Find where the given text appears and provide that cell's center as [X, Y] coordinate. 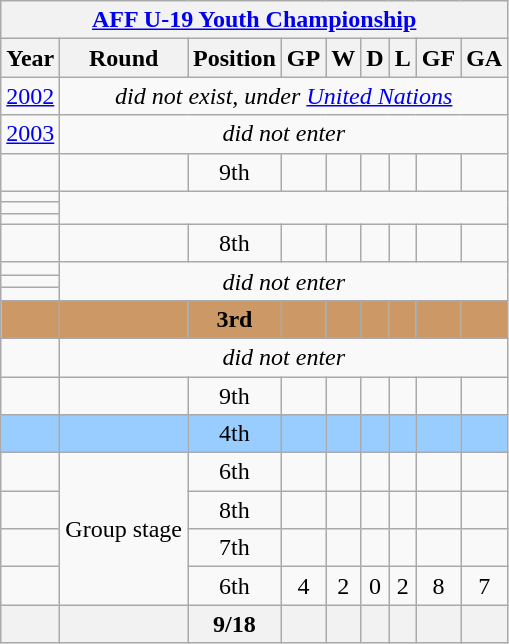
0 [375, 586]
D [375, 58]
2002 [30, 96]
W [344, 58]
9/18 [235, 624]
7 [484, 586]
GF [438, 58]
GP [303, 58]
3rd [235, 319]
4th [235, 434]
AFF U-19 Youth Championship [254, 20]
Round [124, 58]
4 [303, 586]
Year [30, 58]
Position [235, 58]
GA [484, 58]
7th [235, 548]
8 [438, 586]
Group stage [124, 529]
2003 [30, 134]
did not exist, under United Nations [284, 96]
L [402, 58]
